Find where the given text appears and provide that cell's center as (x, y) coordinate. 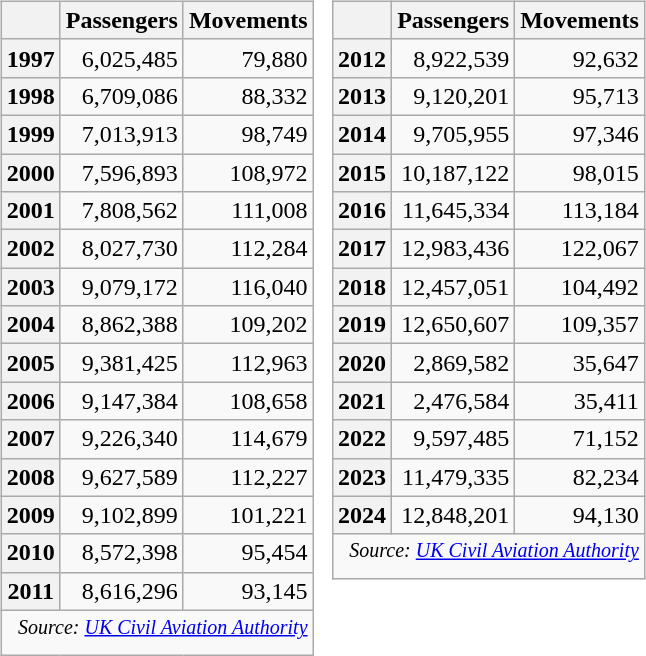
9,102,899 (122, 515)
98,749 (248, 134)
93,145 (248, 591)
79,880 (248, 58)
6,709,086 (122, 96)
82,234 (580, 477)
2007 (30, 439)
12,457,051 (454, 287)
2009 (30, 515)
1998 (30, 96)
8,922,539 (454, 58)
9,705,955 (454, 134)
9,079,172 (122, 287)
2006 (30, 401)
2016 (362, 211)
2000 (30, 173)
8,027,730 (122, 249)
2013 (362, 96)
112,227 (248, 477)
9,226,340 (122, 439)
1999 (30, 134)
7,013,913 (122, 134)
2023 (362, 477)
97,346 (580, 134)
2020 (362, 363)
2011 (30, 591)
9,381,425 (122, 363)
122,067 (580, 249)
35,411 (580, 401)
6,025,485 (122, 58)
7,596,893 (122, 173)
10,187,122 (454, 173)
8,572,398 (122, 553)
8,616,296 (122, 591)
2010 (30, 553)
98,015 (580, 173)
2,476,584 (454, 401)
2024 (362, 515)
2,869,582 (454, 363)
1997 (30, 58)
104,492 (580, 287)
112,963 (248, 363)
109,202 (248, 325)
9,597,485 (454, 439)
108,658 (248, 401)
2021 (362, 401)
2019 (362, 325)
2001 (30, 211)
11,645,334 (454, 211)
2005 (30, 363)
111,008 (248, 211)
9,147,384 (122, 401)
2012 (362, 58)
92,632 (580, 58)
114,679 (248, 439)
2004 (30, 325)
9,120,201 (454, 96)
101,221 (248, 515)
2008 (30, 477)
95,454 (248, 553)
116,040 (248, 287)
2022 (362, 439)
35,647 (580, 363)
2018 (362, 287)
8,862,388 (122, 325)
7,808,562 (122, 211)
71,152 (580, 439)
88,332 (248, 96)
2014 (362, 134)
12,848,201 (454, 515)
109,357 (580, 325)
11,479,335 (454, 477)
113,184 (580, 211)
2015 (362, 173)
9,627,589 (122, 477)
12,983,436 (454, 249)
2003 (30, 287)
94,130 (580, 515)
12,650,607 (454, 325)
2017 (362, 249)
108,972 (248, 173)
112,284 (248, 249)
2002 (30, 249)
95,713 (580, 96)
